For the text-containing cell, return its midpoint in [x, y] coordinate format. 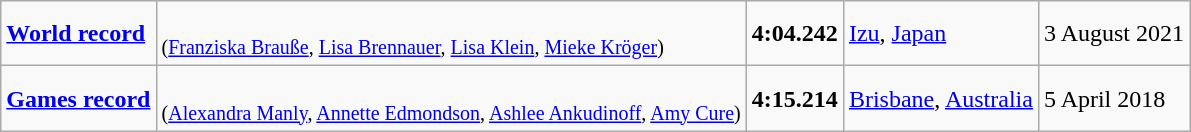
3 August 2021 [1114, 34]
Games record [78, 98]
(Alexandra Manly, Annette Edmondson, Ashlee Ankudinoff, Amy Cure) [451, 98]
5 April 2018 [1114, 98]
4:04.242 [794, 34]
(Franziska Brauße, Lisa Brennauer, Lisa Klein, Mieke Kröger) [451, 34]
Brisbane, Australia [940, 98]
Izu, Japan [940, 34]
World record [78, 34]
4:15.214 [794, 98]
